Output the [x, y] coordinate of the center of the cell containing the given text.  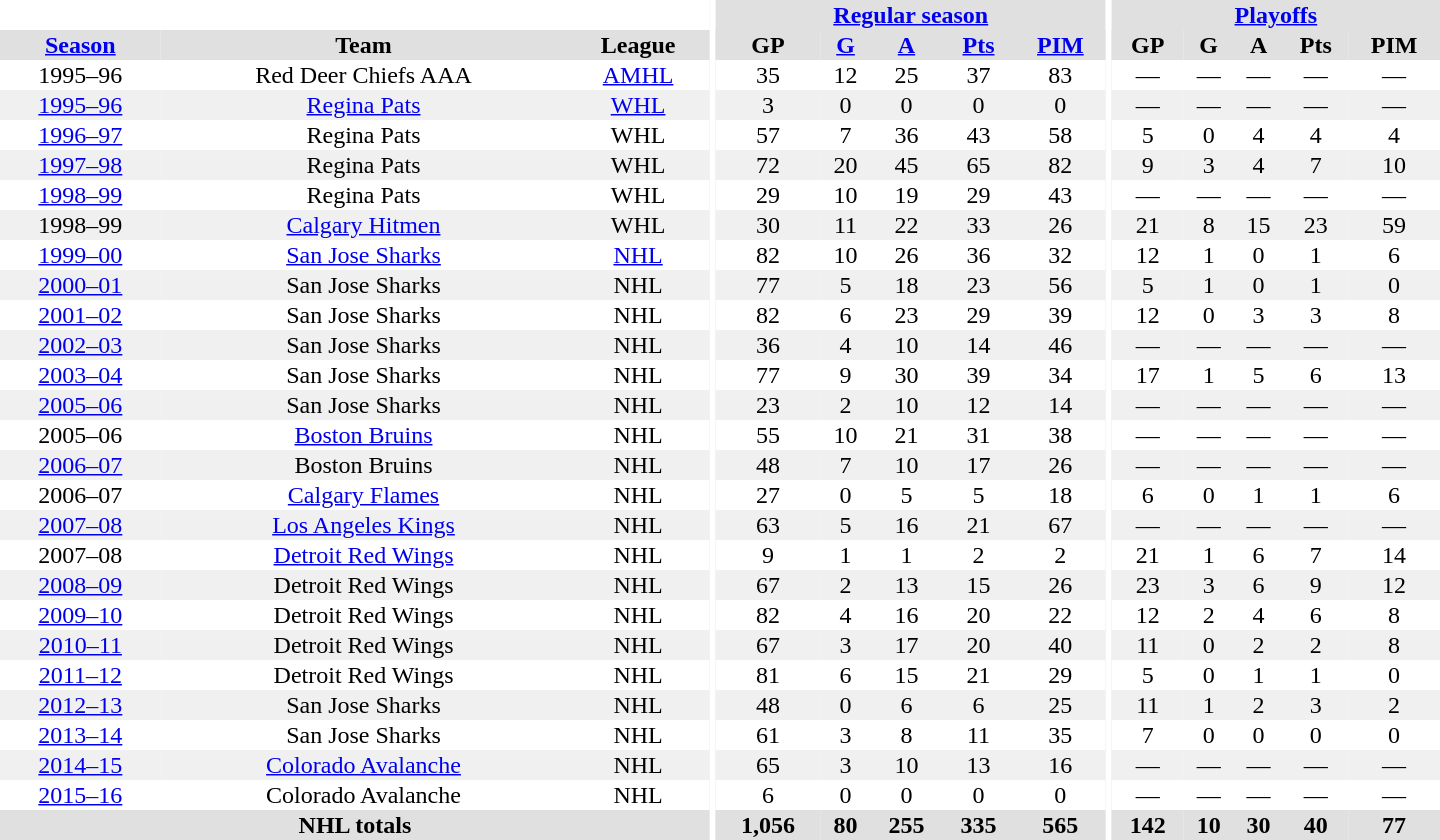
33 [978, 225]
Los Angeles Kings [364, 525]
2000–01 [80, 285]
2003–04 [80, 375]
2015–16 [80, 795]
565 [1061, 825]
80 [846, 825]
38 [1061, 435]
Regular season [910, 15]
55 [768, 435]
59 [1394, 225]
37 [978, 75]
31 [978, 435]
Calgary Flames [364, 495]
Playoffs [1276, 15]
NHL totals [355, 825]
56 [1061, 285]
27 [768, 495]
81 [768, 675]
72 [768, 165]
34 [1061, 375]
2008–09 [80, 585]
2012–13 [80, 705]
335 [978, 825]
255 [906, 825]
2010–11 [80, 645]
2009–10 [80, 615]
League [638, 45]
61 [768, 735]
46 [1061, 345]
1997–98 [80, 165]
1996–97 [80, 135]
2011–12 [80, 675]
AMHL [638, 75]
142 [1148, 825]
57 [768, 135]
2001–02 [80, 315]
Team [364, 45]
Season [80, 45]
1999–00 [80, 255]
58 [1061, 135]
45 [906, 165]
Red Deer Chiefs AAA [364, 75]
2013–14 [80, 735]
1,056 [768, 825]
2014–15 [80, 765]
Calgary Hitmen [364, 225]
63 [768, 525]
32 [1061, 255]
83 [1061, 75]
19 [906, 195]
2002–03 [80, 345]
